Extract the (X, Y) coordinate from the center of the cell holding the provided text.  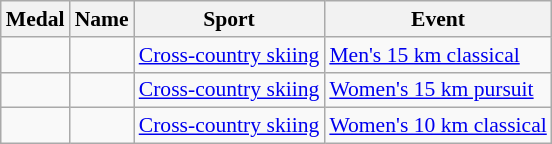
Event (438, 19)
Women's 15 km pursuit (438, 90)
Medal (36, 19)
Sport (230, 19)
Women's 10 km classical (438, 126)
Men's 15 km classical (438, 55)
Name (102, 19)
